Capture the cell that displays the provided text and extract its [x, y] central coordinate. 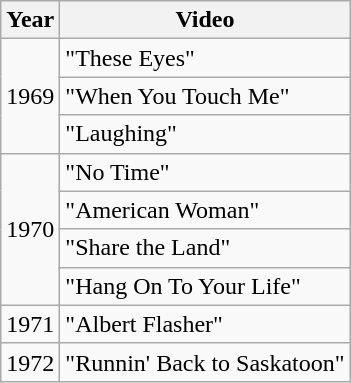
Video [205, 20]
"Laughing" [205, 134]
"Albert Flasher" [205, 324]
"Share the Land" [205, 248]
1969 [30, 96]
"Runnin' Back to Saskatoon" [205, 362]
"Hang On To Your Life" [205, 286]
"These Eyes" [205, 58]
"When You Touch Me" [205, 96]
1970 [30, 229]
1971 [30, 324]
"No Time" [205, 172]
Year [30, 20]
1972 [30, 362]
"American Woman" [205, 210]
